Provide the (x, y) coordinate of the cell's center where the given text is located.  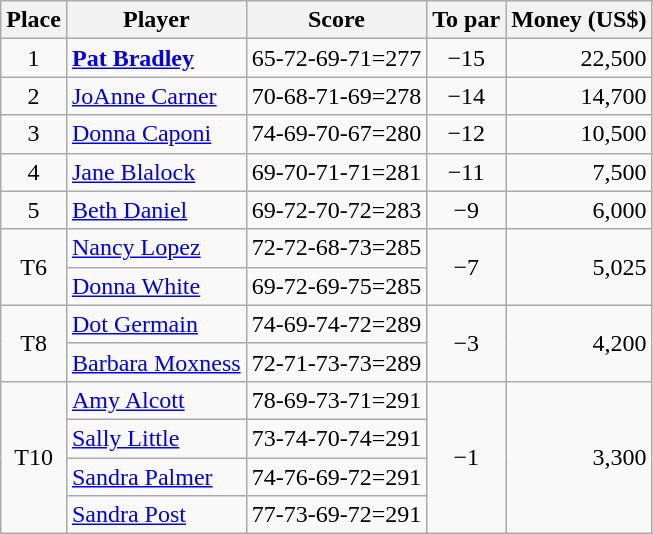
2 (34, 96)
74-69-74-72=289 (336, 324)
73-74-70-74=291 (336, 438)
Pat Bradley (156, 58)
Sandra Post (156, 515)
72-71-73-73=289 (336, 362)
10,500 (579, 134)
77-73-69-72=291 (336, 515)
3 (34, 134)
74-69-70-67=280 (336, 134)
T8 (34, 343)
72-72-68-73=285 (336, 248)
5 (34, 210)
Donna White (156, 286)
−12 (466, 134)
To par (466, 20)
4 (34, 172)
Player (156, 20)
Donna Caponi (156, 134)
−1 (466, 457)
65-72-69-71=277 (336, 58)
−3 (466, 343)
1 (34, 58)
Nancy Lopez (156, 248)
−7 (466, 267)
69-72-69-75=285 (336, 286)
78-69-73-71=291 (336, 400)
−15 (466, 58)
Beth Daniel (156, 210)
7,500 (579, 172)
3,300 (579, 457)
Jane Blalock (156, 172)
4,200 (579, 343)
Money (US$) (579, 20)
74-76-69-72=291 (336, 477)
JoAnne Carner (156, 96)
Amy Alcott (156, 400)
Sally Little (156, 438)
69-72-70-72=283 (336, 210)
Dot Germain (156, 324)
−14 (466, 96)
Barbara Moxness (156, 362)
−9 (466, 210)
T10 (34, 457)
Sandra Palmer (156, 477)
T6 (34, 267)
22,500 (579, 58)
5,025 (579, 267)
Score (336, 20)
Place (34, 20)
14,700 (579, 96)
6,000 (579, 210)
−11 (466, 172)
70-68-71-69=278 (336, 96)
69-70-71-71=281 (336, 172)
